Provide the [X, Y] coordinate of the cell's center where the given text is located.  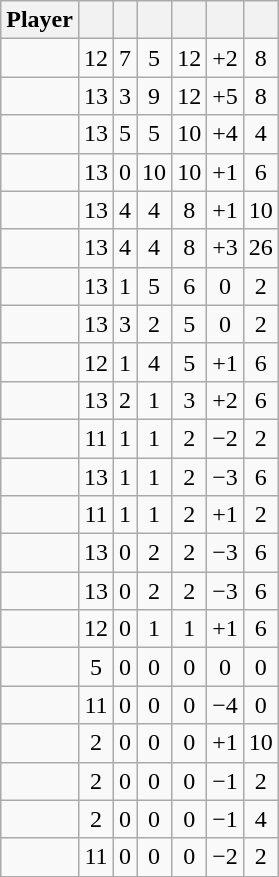
7 [126, 58]
Player [40, 20]
+5 [226, 96]
9 [154, 96]
+4 [226, 134]
+3 [226, 248]
−4 [226, 705]
26 [260, 248]
